From the cell containing the given text, extract its center point as (X, Y) coordinate. 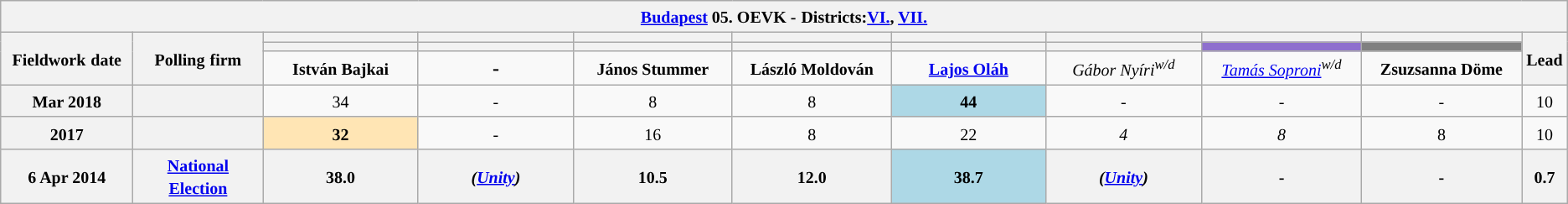
32 (340, 133)
Tamás Soproniw/d (1282, 68)
Mar 2018 (67, 101)
2017 (67, 133)
4 (1124, 133)
6 Apr 2014 (67, 176)
István Bajkai (340, 68)
0.7 (1545, 176)
10.5 (653, 176)
38.7 (968, 176)
44 (968, 101)
Zsuzsanna Döme (1441, 68)
Lajos Oláh (968, 68)
34 (340, 101)
Lead (1545, 59)
22 (968, 133)
National Election (198, 176)
János Stummer (653, 68)
Gábor Nyíriw/d (1124, 68)
38.0 (340, 176)
László Moldován (812, 68)
Budapest 05. OEVK - Districts:VI., VII. (784, 17)
16 (653, 133)
12.0 (812, 176)
Polling firm (198, 59)
Fieldwork date (67, 59)
